Determine the [x, y] coordinate at the center of the cell enclosing the given text.  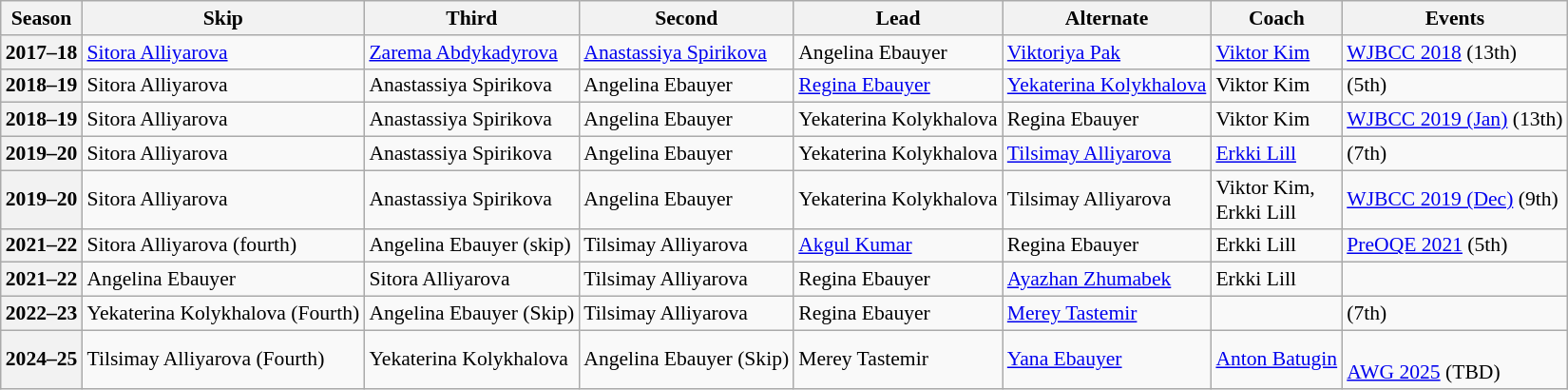
Tilsimay Alliyarova (Fourth) [222, 360]
2024–25 [42, 360]
PreOQE 2021 (5th) [1454, 245]
WJBCC 2018 (13th) [1454, 52]
(5th) [1454, 86]
2017–18 [42, 52]
Akgul Kumar [898, 245]
Angelina Ebauyer (skip) [471, 245]
Sitora Alliyarova (fourth) [222, 245]
Season [42, 18]
Viktor Kim,Erkki Lill [1276, 200]
Third [471, 18]
Alternate [1107, 18]
2022–23 [42, 314]
Second [686, 18]
Lead [898, 18]
Events [1454, 18]
Zarema Abdykadyrova [471, 52]
AWG 2025 (TBD) [1454, 360]
Viktoriya Pak [1107, 52]
Anton Batugin [1276, 360]
WJBCC 2019 (Jan) (13th) [1454, 120]
Yana Ebauyer [1107, 360]
Coach [1276, 18]
Yekaterina Kolykhalova (Fourth) [222, 314]
WJBCC 2019 (Dec) (9th) [1454, 200]
Ayazhan Zhumabek [1107, 280]
Skip [222, 18]
